Search for the cell housing the specified text and yield its (x, y) center coordinate. 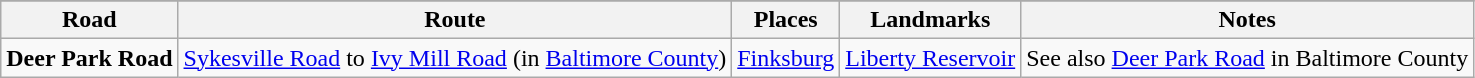
See also Deer Park Road in Baltimore County (1248, 58)
Road (90, 20)
Notes (1248, 20)
Liberty Reservoir (930, 58)
Landmarks (930, 20)
Finksburg (786, 58)
Sykesville Road to Ivy Mill Road (in Baltimore County) (455, 58)
Deer Park Road (90, 58)
Route (455, 20)
Places (786, 20)
